Return the (x, y) coordinate for the center point of the cell that contains the specified text.  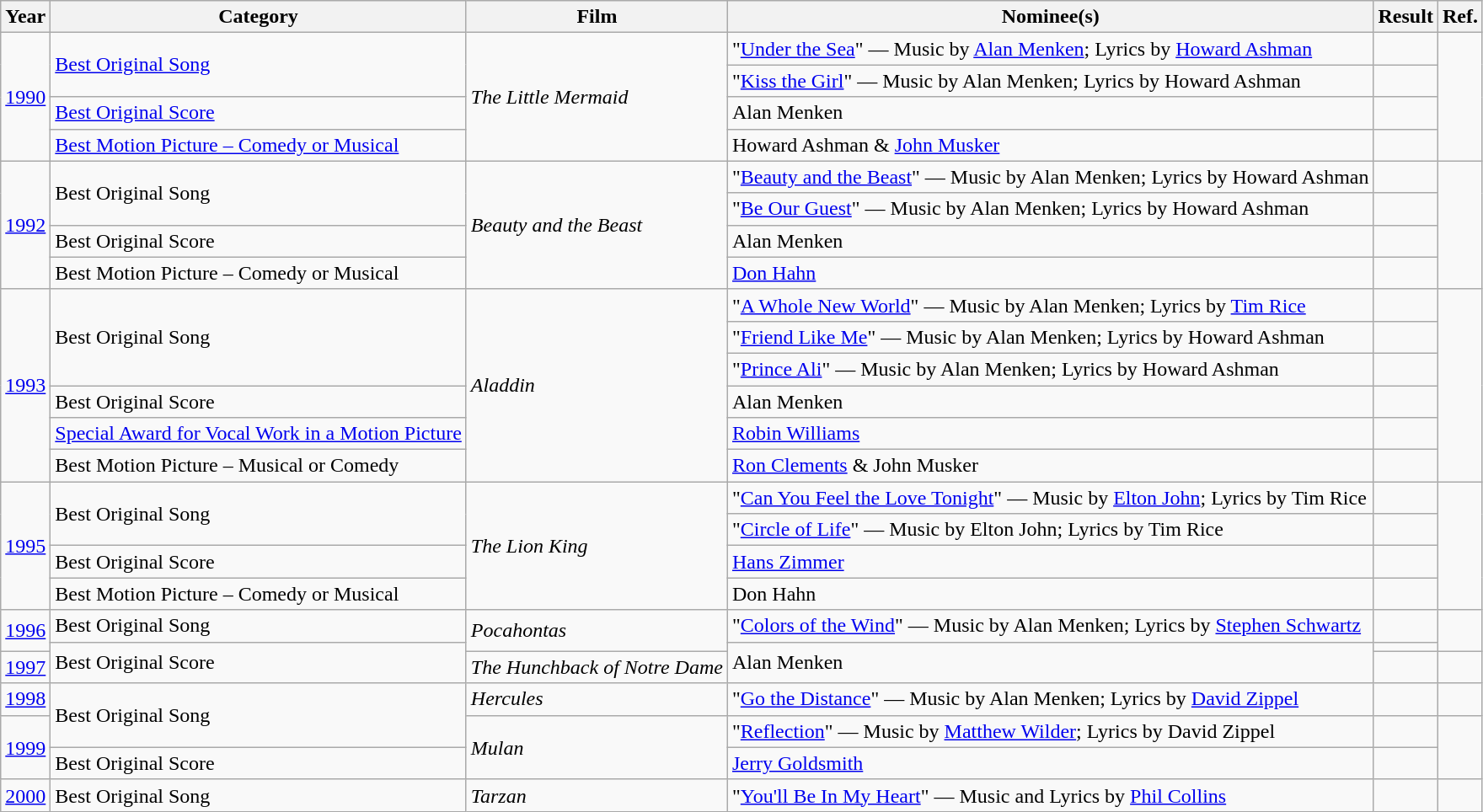
1999 (25, 747)
"Prince Ali" — Music by Alan Menken; Lyrics by Howard Ashman (1050, 369)
Mulan (597, 747)
1998 (25, 699)
Robin Williams (1050, 434)
Ref. (1459, 17)
Hans Zimmer (1050, 562)
1992 (25, 225)
1995 (25, 546)
"You'll Be In My Heart" — Music and Lyrics by Phil Collins (1050, 795)
Ron Clements & John Musker (1050, 466)
Year (25, 17)
1997 (25, 667)
Category (259, 17)
Special Award for Vocal Work in a Motion Picture (259, 434)
Jerry Goldsmith (1050, 763)
The Hunchback of Notre Dame (597, 667)
"Circle of Life" — Music by Elton John; Lyrics by Tim Rice (1050, 530)
Howard Ashman & John Musker (1050, 145)
"Be Our Guest" — Music by Alan Menken; Lyrics by Howard Ashman (1050, 209)
Pocahontas (597, 630)
Nominee(s) (1050, 17)
Film (597, 17)
The Little Mermaid (597, 97)
1990 (25, 97)
"Beauty and the Beast" — Music by Alan Menken; Lyrics by Howard Ashman (1050, 177)
2000 (25, 795)
Hercules (597, 699)
"A Whole New World" — Music by Alan Menken; Lyrics by Tim Rice (1050, 305)
Aladdin (597, 385)
"Friend Like Me" — Music by Alan Menken; Lyrics by Howard Ashman (1050, 337)
Result (1405, 17)
"Can You Feel the Love Tonight" — Music by Elton John; Lyrics by Tim Rice (1050, 498)
"Kiss the Girl" — Music by Alan Menken; Lyrics by Howard Ashman (1050, 81)
Best Motion Picture – Musical or Comedy (259, 466)
1993 (25, 385)
"Go the Distance" — Music by Alan Menken; Lyrics by David Zippel (1050, 699)
"Colors of the Wind" — Music by Alan Menken; Lyrics by Stephen Schwartz (1050, 626)
Tarzan (597, 795)
Beauty and the Beast (597, 225)
The Lion King (597, 546)
1996 (25, 630)
"Under the Sea" — Music by Alan Menken; Lyrics by Howard Ashman (1050, 49)
"Reflection" — Music by Matthew Wilder; Lyrics by David Zippel (1050, 731)
